Find where the given text appears and provide that cell's center as (X, Y) coordinate. 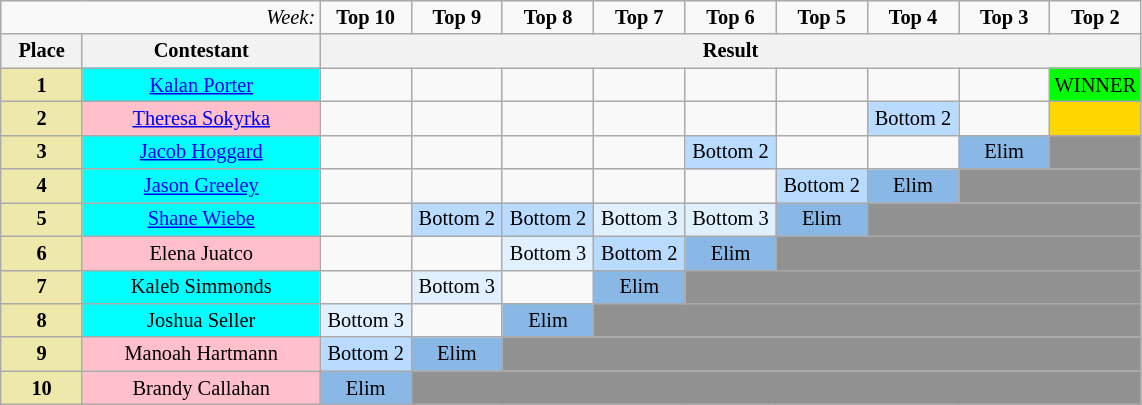
Top 10 (366, 17)
1 (42, 85)
Theresa Sokyrka (201, 118)
Top 9 (456, 17)
Result (730, 51)
Top 2 (1096, 17)
Brandy Callahan (201, 388)
8 (42, 320)
Elena Juatco (201, 253)
Shane Wiebe (201, 219)
Kaleb Simmonds (201, 287)
2 (42, 118)
7 (42, 287)
Jacob Hoggard (201, 152)
9 (42, 354)
Top 3 (1004, 17)
10 (42, 388)
Top 7 (640, 17)
3 (42, 152)
Joshua Seller (201, 320)
Week: (160, 17)
4 (42, 186)
Top 5 (822, 17)
Top 4 (912, 17)
WINNER (1096, 85)
6 (42, 253)
Kalan Porter (201, 85)
5 (42, 219)
Manoah Hartmann (201, 354)
Jason Greeley (201, 186)
Contestant (201, 51)
Top 8 (548, 17)
Place (42, 51)
Top 6 (730, 17)
